Determine the (x, y) coordinate at the center of the cell enclosing the given text.  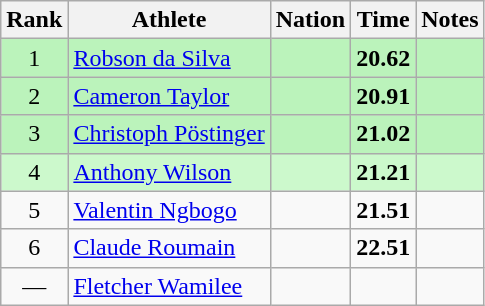
Cameron Taylor (169, 96)
— (34, 286)
Notes (450, 20)
Claude Roumain (169, 248)
Time (384, 20)
22.51 (384, 248)
2 (34, 96)
21.02 (384, 134)
Robson da Silva (169, 58)
21.21 (384, 172)
1 (34, 58)
Nation (310, 20)
3 (34, 134)
6 (34, 248)
Athlete (169, 20)
Fletcher Wamilee (169, 286)
20.62 (384, 58)
20.91 (384, 96)
Anthony Wilson (169, 172)
Valentin Ngbogo (169, 210)
21.51 (384, 210)
5 (34, 210)
Rank (34, 20)
Christoph Pöstinger (169, 134)
4 (34, 172)
